Output the [X, Y] coordinate of the center of the cell containing the given text.  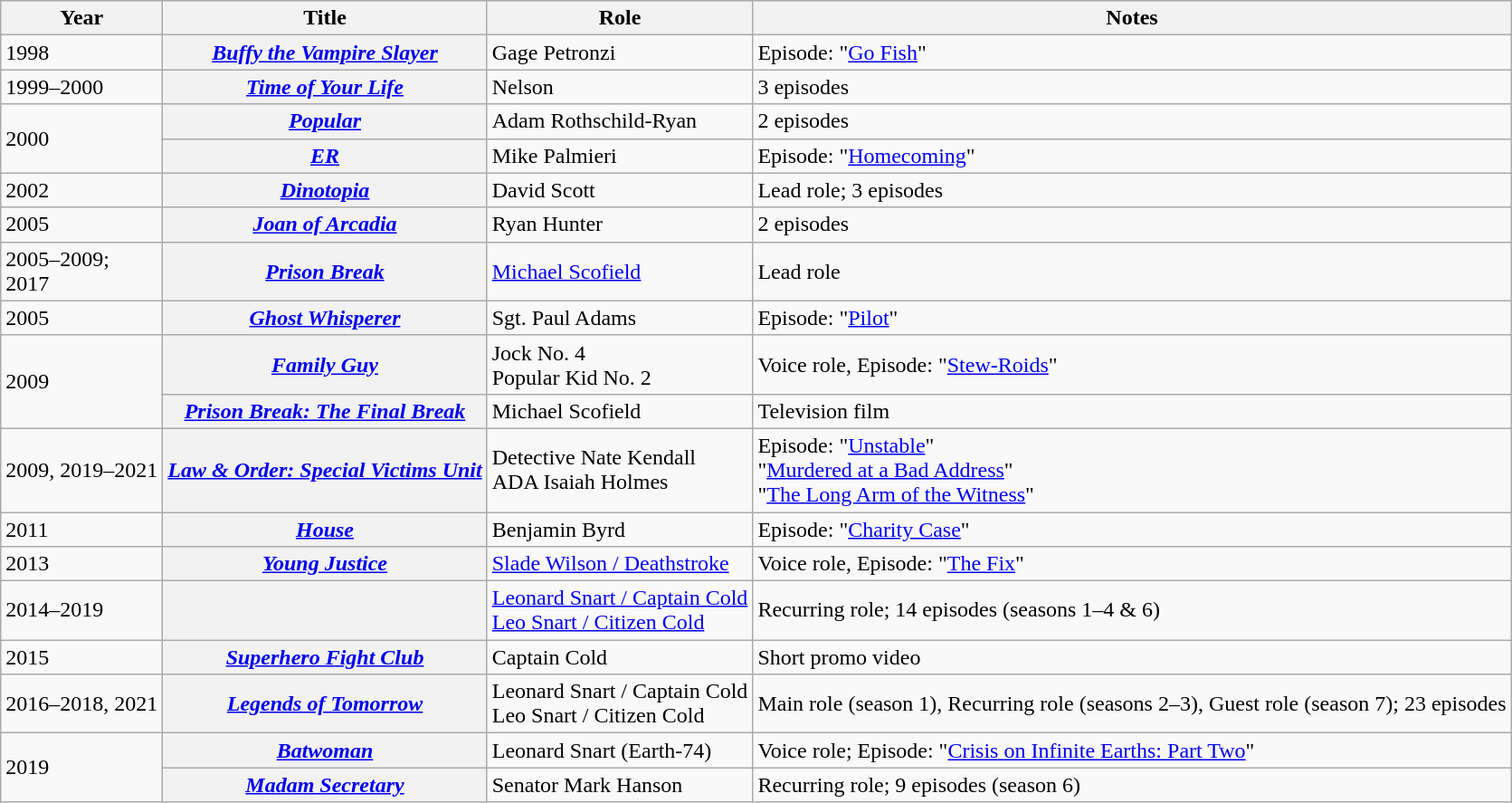
Ghost Whisperer [325, 318]
Recurring role; 14 episodes (seasons 1–4 & 6) [1132, 610]
Benjamin Byrd [620, 530]
Madam Secretary [325, 785]
Time of Your Life [325, 87]
2009, 2019–2021 [81, 470]
Sgt. Paul Adams [620, 318]
Jock No. 4 Popular Kid No. 2 [620, 364]
2015 [81, 657]
Voice role; Episode: "Crisis on Infinite Earths: Part Two" [1132, 750]
ER [325, 156]
Slade Wilson / Deathstroke [620, 564]
2011 [81, 530]
Voice role, Episode: "Stew-Roids" [1132, 364]
Voice role, Episode: "The Fix" [1132, 564]
Leonard Snart (Earth-74) [620, 750]
2002 [81, 190]
2000 [81, 139]
Title [325, 18]
Law & Order: Special Victims Unit [325, 470]
Year [81, 18]
2019 [81, 768]
Lead role [1132, 272]
Episode: "Unstable""Murdered at a Bad Address""The Long Arm of the Witness" [1132, 470]
House [325, 530]
Popular [325, 121]
2013 [81, 564]
Superhero Fight Club [325, 657]
Recurring role; 9 episodes (season 6) [1132, 785]
Buffy the Vampire Slayer [325, 53]
Young Justice [325, 564]
2005–2009; 2017 [81, 272]
2009 [81, 382]
Captain Cold [620, 657]
3 episodes [1132, 87]
Nelson [620, 87]
1998 [81, 53]
1999–2000 [81, 87]
Ryan Hunter [620, 225]
Adam Rothschild-Ryan [620, 121]
David Scott [620, 190]
Senator Mark Hanson [620, 785]
Short promo video [1132, 657]
Episode: "Go Fish" [1132, 53]
Family Guy [325, 364]
Joan of Arcadia [325, 225]
Role [620, 18]
2014–2019 [81, 610]
Mike Palmieri [620, 156]
Television film [1132, 411]
Notes [1132, 18]
Episode: "Charity Case" [1132, 530]
Batwoman [325, 750]
Main role (season 1), Recurring role (seasons 2–3), Guest role (season 7); 23 episodes [1132, 704]
2016–2018, 2021 [81, 704]
Legends of Tomorrow [325, 704]
Prison Break [325, 272]
Gage Petronzi [620, 53]
Dinotopia [325, 190]
Detective Nate KendallADA Isaiah Holmes [620, 470]
Lead role; 3 episodes [1132, 190]
Episode: "Homecoming" [1132, 156]
Episode: "Pilot" [1132, 318]
Prison Break: The Final Break [325, 411]
